Find where the given text appears and provide that cell's center as [x, y] coordinate. 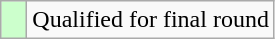
Qualified for final round [151, 20]
